Return the [X, Y] coordinate for the center point of the cell that contains the specified text.  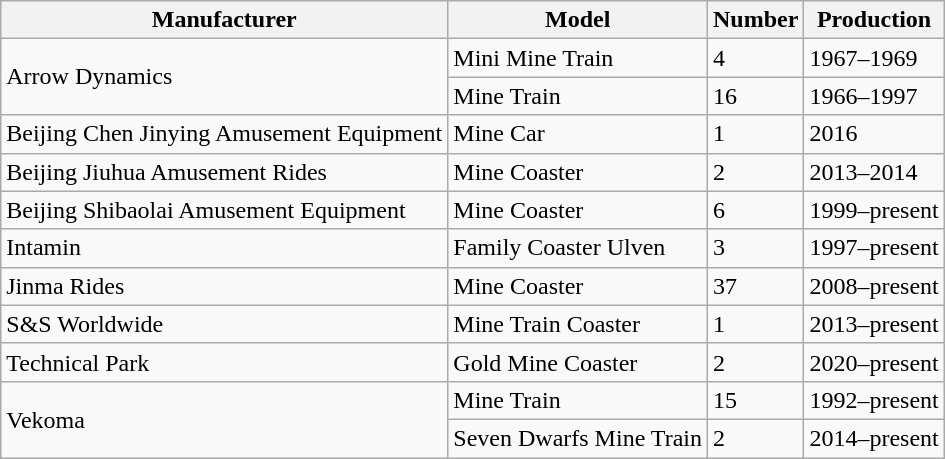
3 [756, 248]
2016 [874, 134]
Gold Mine Coaster [578, 362]
6 [756, 210]
2013–present [874, 324]
1997–present [874, 248]
1992–present [874, 400]
Number [756, 20]
S&S Worldwide [224, 324]
Beijing Chen Jinying Amusement Equipment [224, 134]
Mine Train Coaster [578, 324]
Family Coaster Ulven [578, 248]
Beijing Shibaolai Amusement Equipment [224, 210]
4 [756, 58]
2020–present [874, 362]
37 [756, 286]
Vekoma [224, 419]
2013–2014 [874, 172]
Jinma Rides [224, 286]
Technical Park [224, 362]
Mini Mine Train [578, 58]
Seven Dwarfs Mine Train [578, 438]
Manufacturer [224, 20]
Production [874, 20]
2008–present [874, 286]
Mine Car [578, 134]
Model [578, 20]
15 [756, 400]
Intamin [224, 248]
1966–1997 [874, 96]
16 [756, 96]
Arrow Dynamics [224, 77]
2014–present [874, 438]
Beijing Jiuhua Amusement Rides [224, 172]
1999–present [874, 210]
1967–1969 [874, 58]
